Identify which cell holds the provided text, then report its [X, Y] central coordinate. 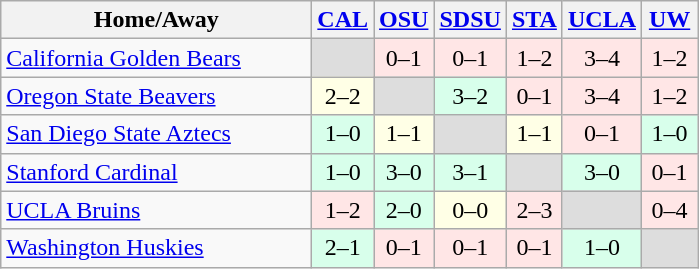
CAL [343, 20]
0–0 [470, 210]
2–1 [343, 248]
UW [670, 20]
3–1 [470, 172]
Oregon State Beavers [156, 96]
Washington Huskies [156, 248]
UCLA [602, 20]
California Golden Bears [156, 58]
0–4 [670, 210]
UCLA Bruins [156, 210]
2–3 [534, 210]
2–2 [343, 96]
OSU [404, 20]
3–2 [470, 96]
San Diego State Aztecs [156, 134]
SDSU [470, 20]
2–0 [404, 210]
Stanford Cardinal [156, 172]
Home/Away [156, 20]
STA [534, 20]
